Return the (x, y) coordinate for the center point of the cell that contains the specified text.  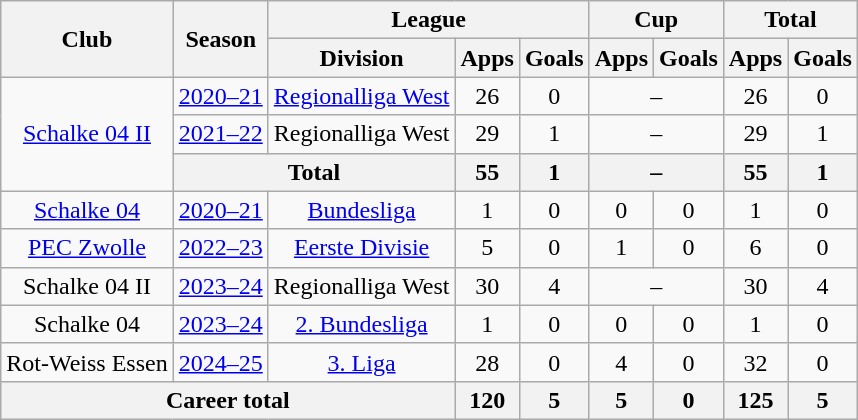
2. Bundesliga (362, 324)
32 (755, 362)
2022–23 (220, 248)
Club (87, 39)
2021–22 (220, 134)
Division (362, 58)
28 (487, 362)
6 (755, 248)
PEC Zwolle (87, 248)
2024–25 (220, 362)
Rot-Weiss Essen (87, 362)
3. Liga (362, 362)
Career total (228, 400)
Season (220, 39)
Bundesliga (362, 210)
120 (487, 400)
125 (755, 400)
Eerste Divisie (362, 248)
Cup (656, 20)
League (428, 20)
